From the cell containing the given text, extract its center point as [X, Y] coordinate. 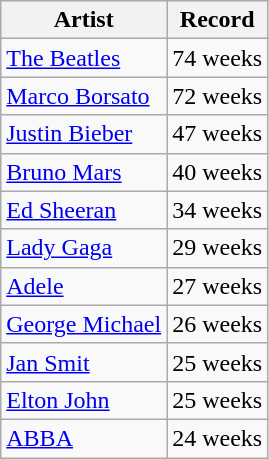
Adele [84, 286]
George Michael [84, 324]
29 weeks [218, 248]
Lady Gaga [84, 248]
47 weeks [218, 134]
72 weeks [218, 96]
Marco Borsato [84, 96]
74 weeks [218, 58]
26 weeks [218, 324]
Artist [84, 20]
Bruno Mars [84, 172]
27 weeks [218, 286]
34 weeks [218, 210]
Ed Sheeran [84, 210]
ABBA [84, 438]
24 weeks [218, 438]
Justin Bieber [84, 134]
Jan Smit [84, 362]
Record [218, 20]
40 weeks [218, 172]
Elton John [84, 400]
The Beatles [84, 58]
